Locate the cell with the specified text and output its (X, Y) center coordinate. 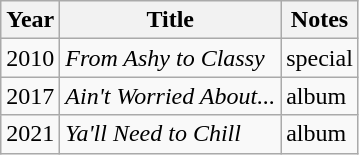
Notes (320, 20)
Ya'll Need to Chill (170, 134)
Year (30, 20)
Ain't Worried About... (170, 96)
2021 (30, 134)
From Ashy to Classy (170, 58)
2017 (30, 96)
special (320, 58)
Title (170, 20)
2010 (30, 58)
